Search for the cell housing the specified text and yield its [X, Y] center coordinate. 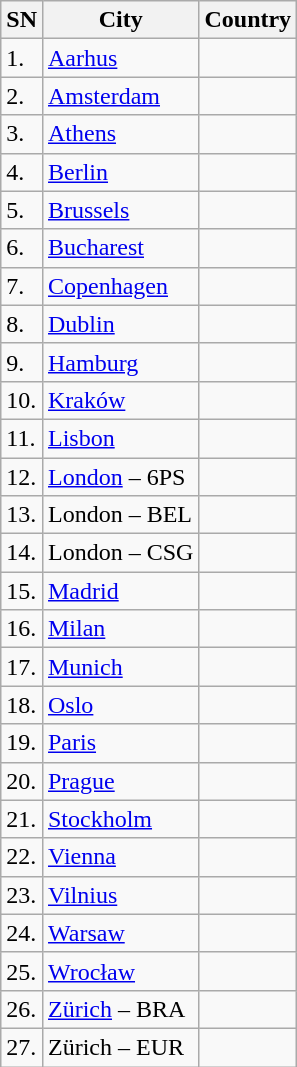
1. [22, 58]
14. [22, 553]
Warsaw [120, 933]
6. [22, 248]
Paris [120, 743]
2. [22, 96]
15. [22, 591]
Brussels [120, 210]
Amsterdam [120, 96]
Zürich – BRA [120, 1009]
Dublin [120, 324]
Milan [120, 629]
Madrid [120, 591]
Lisbon [120, 438]
7. [22, 286]
17. [22, 667]
London – CSG [120, 553]
SN [22, 20]
Athens [120, 134]
25. [22, 971]
Munich [120, 667]
10. [22, 400]
Bucharest [120, 248]
20. [22, 781]
9. [22, 362]
21. [22, 819]
19. [22, 743]
12. [22, 477]
16. [22, 629]
Stockholm [120, 819]
18. [22, 705]
Aarhus [120, 58]
Wrocław [120, 971]
Oslo [120, 705]
Zürich – EUR [120, 1047]
Copenhagen [120, 286]
Hamburg [120, 362]
London – 6PS [120, 477]
23. [22, 895]
Country [248, 20]
22. [22, 857]
3. [22, 134]
26. [22, 1009]
Kraków [120, 400]
Prague [120, 781]
11. [22, 438]
City [120, 20]
Vilnius [120, 895]
Berlin [120, 172]
London – BEL [120, 515]
13. [22, 515]
27. [22, 1047]
8. [22, 324]
4. [22, 172]
24. [22, 933]
Vienna [120, 857]
5. [22, 210]
